Return the [X, Y] coordinate for the center point of the cell that contains the specified text.  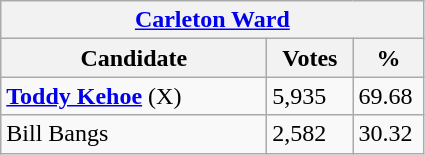
5,935 [310, 96]
Candidate [134, 58]
30.32 [388, 134]
Votes [310, 58]
2,582 [310, 134]
% [388, 58]
Carleton Ward [212, 20]
Bill Bangs [134, 134]
69.68 [388, 96]
Toddy Kehoe (X) [134, 96]
